Detect which cell encompasses the target text, then output its (X, Y) center coordinate. 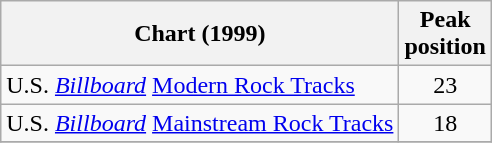
U.S. Billboard Modern Rock Tracks (200, 85)
18 (445, 123)
Chart (1999) (200, 34)
23 (445, 85)
Peakposition (445, 34)
U.S. Billboard Mainstream Rock Tracks (200, 123)
